Locate the cell with the specified text and output its (x, y) center coordinate. 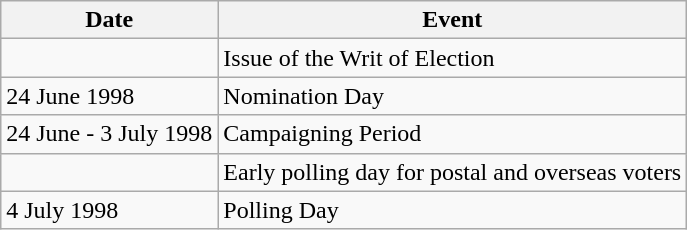
Early polling day for postal and overseas voters (452, 172)
Campaigning Period (452, 134)
Polling Day (452, 210)
Nomination Day (452, 96)
24 June - 3 July 1998 (110, 134)
Event (452, 20)
24 June 1998 (110, 96)
Issue of the Writ of Election (452, 58)
Date (110, 20)
4 July 1998 (110, 210)
